Determine the (x, y) coordinate at the center of the cell enclosing the given text.  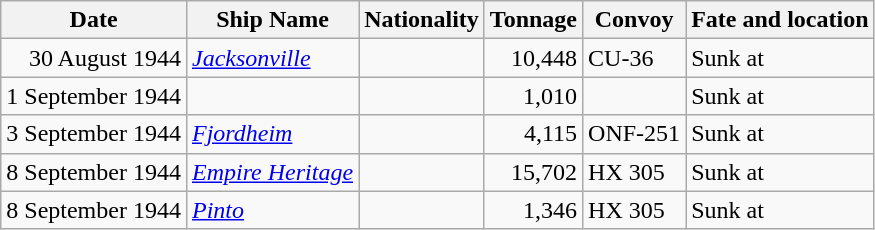
4,115 (533, 134)
Tonnage (533, 20)
ONF-251 (634, 134)
Pinto (272, 210)
1,010 (533, 96)
30 August 1944 (94, 58)
1,346 (533, 210)
CU-36 (634, 58)
1 September 1944 (94, 96)
15,702 (533, 172)
3 September 1944 (94, 134)
Ship Name (272, 20)
Fjordheim (272, 134)
Jacksonville (272, 58)
Nationality (422, 20)
10,448 (533, 58)
Empire Heritage (272, 172)
Convoy (634, 20)
Date (94, 20)
Fate and location (780, 20)
